Extract the [x, y] coordinate from the center of the cell holding the provided text.  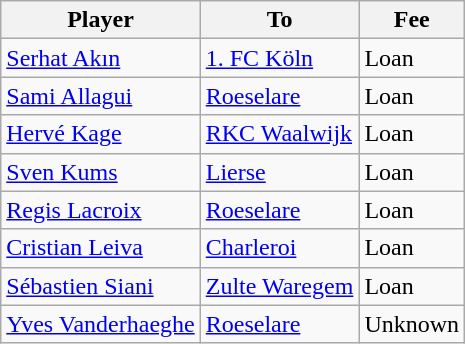
Fee [412, 20]
Hervé Kage [100, 134]
Serhat Akın [100, 58]
Sven Kums [100, 172]
Sami Allagui [100, 96]
Zulte Waregem [280, 286]
Cristian Leiva [100, 248]
1. FC Köln [280, 58]
Regis Lacroix [100, 210]
To [280, 20]
Yves Vanderhaeghe [100, 324]
Charleroi [280, 248]
Sébastien Siani [100, 286]
Player [100, 20]
Unknown [412, 324]
Lierse [280, 172]
RKC Waalwijk [280, 134]
